Find where the given text appears and provide that cell's center as (x, y) coordinate. 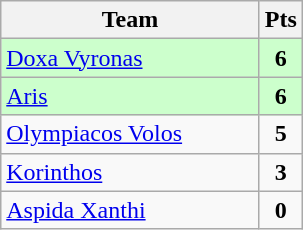
Korinthos (130, 172)
3 (280, 172)
Olympiacos Volos (130, 134)
Pts (280, 20)
Aspida Xanthi (130, 210)
Doxa Vyronas (130, 58)
Team (130, 20)
5 (280, 134)
Aris (130, 96)
0 (280, 210)
